Find where the given text appears and provide that cell's center as (X, Y) coordinate. 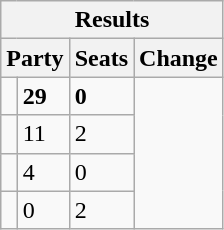
29 (43, 96)
4 (43, 172)
11 (43, 134)
Results (112, 20)
Party (35, 58)
Change (179, 58)
Seats (101, 58)
